Scan for the cell matching the given text and deliver its [x, y] coordinate at center. 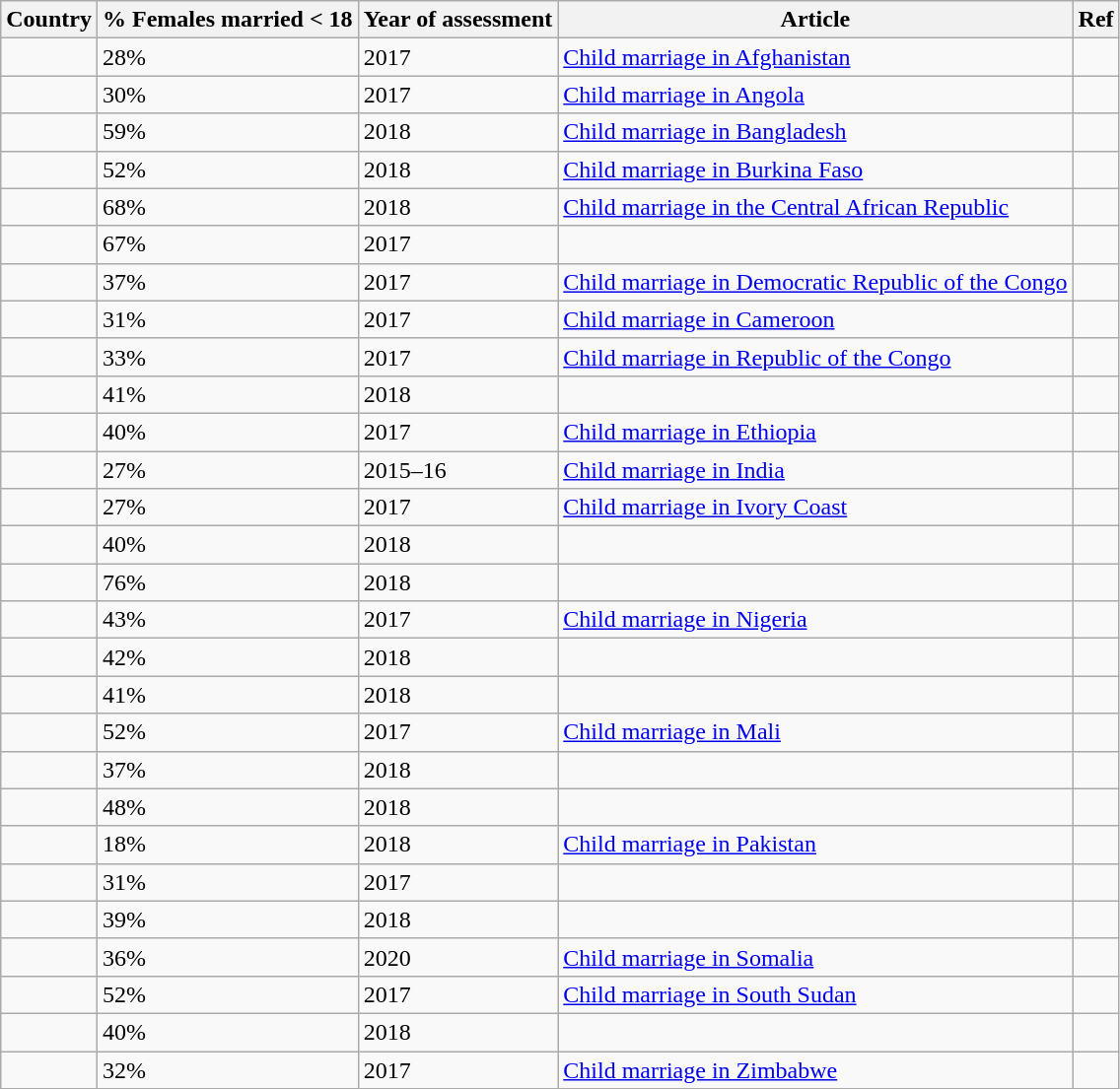
39% [227, 919]
Child marriage in Pakistan [815, 845]
33% [227, 357]
Child marriage in Nigeria [815, 620]
2020 [457, 957]
Child marriage in India [815, 470]
Ref [1096, 20]
2015–16 [457, 470]
Child marriage in Republic of the Congo [815, 357]
Child marriage in Mali [815, 732]
68% [227, 207]
67% [227, 244]
28% [227, 57]
Child marriage in the Central African Republic [815, 207]
Year of assessment [457, 20]
Child marriage in Cameroon [815, 319]
Child marriage in Angola [815, 95]
48% [227, 807]
Child marriage in Zimbabwe [815, 1069]
Child marriage in Burkina Faso [815, 170]
Country [49, 20]
Article [815, 20]
32% [227, 1069]
Child marriage in Democratic Republic of the Congo [815, 282]
Child marriage in Afghanistan [815, 57]
76% [227, 582]
30% [227, 95]
43% [227, 620]
Child marriage in Ethiopia [815, 432]
18% [227, 845]
59% [227, 132]
36% [227, 957]
Child marriage in South Sudan [815, 994]
Child marriage in Ivory Coast [815, 508]
% Females married < 18 [227, 20]
Child marriage in Bangladesh [815, 132]
Child marriage in Somalia [815, 957]
42% [227, 657]
